Return the [x, y] coordinate for the center point of the cell that contains the specified text.  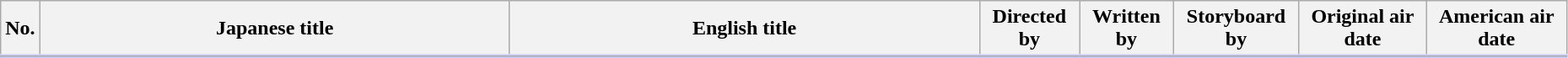
English title [744, 29]
Written by [1127, 29]
No. [20, 29]
Original air date [1363, 29]
Directed by [1029, 29]
Japanese title [275, 29]
Storyboard by [1236, 29]
American air date [1496, 29]
